Search for the cell housing the specified text and yield its (X, Y) center coordinate. 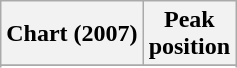
Peakposition (189, 34)
Chart (2007) (72, 34)
